Pinpoint the cell where the given text exists, returning its [x, y] midpoint coordinate. 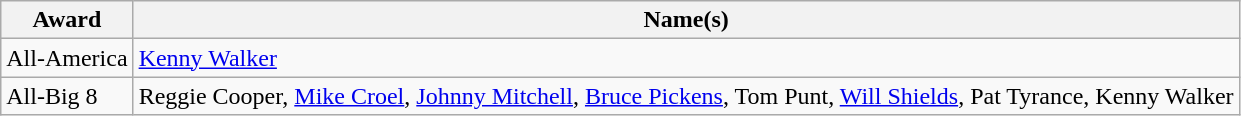
Name(s) [686, 20]
Reggie Cooper, Mike Croel, Johnny Mitchell, Bruce Pickens, Tom Punt, Will Shields, Pat Tyrance, Kenny Walker [686, 96]
Award [67, 20]
All-Big 8 [67, 96]
Kenny Walker [686, 58]
All-America [67, 58]
